Capture the cell that displays the provided text and extract its [X, Y] central coordinate. 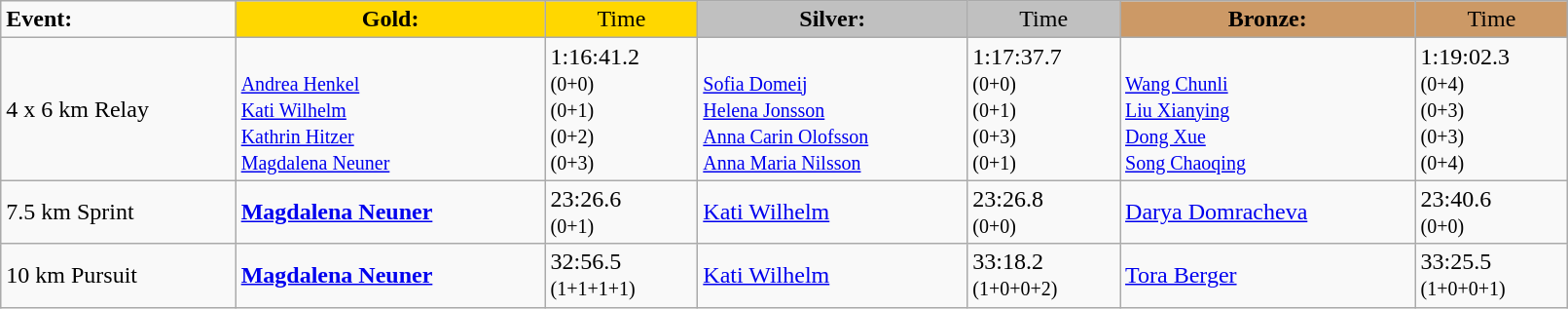
33:25.5(1+0+0+1) [1491, 275]
10 km Pursuit [119, 275]
Tora Berger [1268, 275]
Silver: [833, 19]
4 x 6 km Relay [119, 109]
Andrea HenkelKati WilhelmKathrin HitzerMagdalena Neuner [390, 109]
Gold: [390, 19]
23:26.8(0+0) [1043, 212]
Wang ChunliLiu XianyingDong XueSong Chaoqing [1268, 109]
Event: [119, 19]
33:18.2(1+0+0+2) [1043, 275]
Sofia DomeijHelena JonssonAnna Carin OlofssonAnna Maria Nilsson [833, 109]
1:19:02.3(0+4)(0+3)(0+3)(0+4) [1491, 109]
1:17:37.7 (0+0)(0+1)(0+3)(0+1) [1043, 109]
32:56.5(1+1+1+1) [621, 275]
1:16:41.2(0+0)(0+1)(0+2)(0+3) [621, 109]
Darya Domracheva [1268, 212]
7.5 km Sprint [119, 212]
Bronze: [1268, 19]
23:40.6(0+0) [1491, 212]
23:26.6(0+1) [621, 212]
